Pinpoint the cell where the given text exists, returning its (x, y) midpoint coordinate. 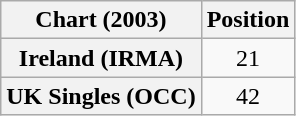
UK Singles (OCC) (101, 96)
21 (248, 58)
Chart (2003) (101, 20)
Position (248, 20)
42 (248, 96)
Ireland (IRMA) (101, 58)
